Locate the cell with the specified text and output its (x, y) center coordinate. 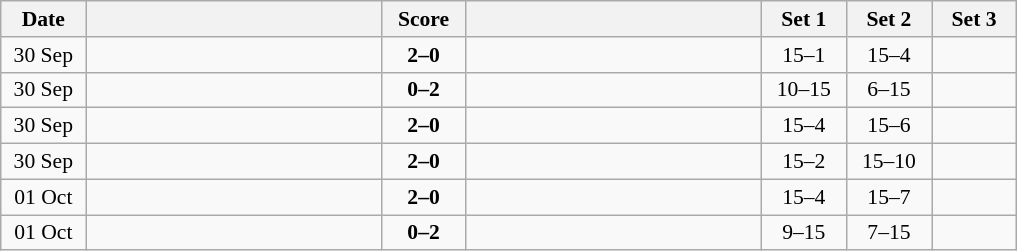
15–2 (804, 162)
6–15 (888, 90)
15–7 (888, 197)
9–15 (804, 233)
Date (44, 19)
15–6 (888, 126)
Set 1 (804, 19)
10–15 (804, 90)
15–1 (804, 55)
7–15 (888, 233)
15–10 (888, 162)
Set 2 (888, 19)
Set 3 (974, 19)
Score (424, 19)
